Find where the given text appears and provide that cell's center as (X, Y) coordinate. 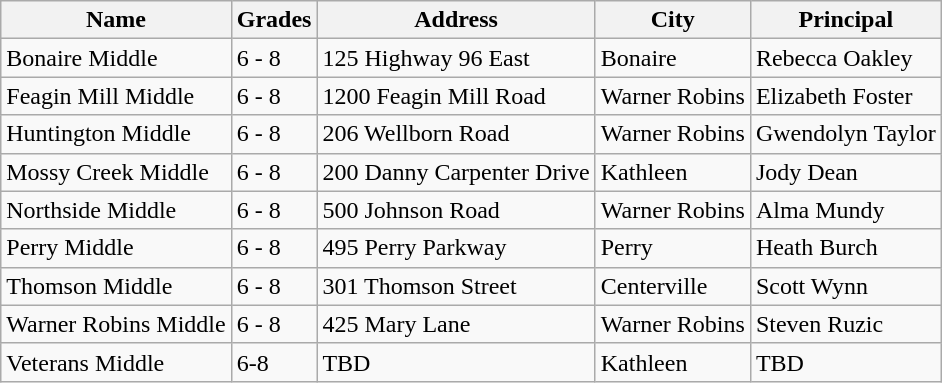
Alma Mundy (846, 210)
Rebecca Oakley (846, 58)
301 Thomson Street (456, 286)
Perry Middle (116, 248)
Veterans Middle (116, 362)
125 Highway 96 East (456, 58)
Huntington Middle (116, 134)
Principal (846, 20)
Address (456, 20)
200 Danny Carpenter Drive (456, 172)
Thomson Middle (116, 286)
1200 Feagin Mill Road (456, 96)
Bonaire (672, 58)
Northside Middle (116, 210)
Warner Robins Middle (116, 324)
206 Wellborn Road (456, 134)
Mossy Creek Middle (116, 172)
Perry (672, 248)
Bonaire Middle (116, 58)
Grades (274, 20)
Name (116, 20)
Elizabeth Foster (846, 96)
City (672, 20)
Feagin Mill Middle (116, 96)
495 Perry Parkway (456, 248)
Gwendolyn Taylor (846, 134)
6-8 (274, 362)
500 Johnson Road (456, 210)
Heath Burch (846, 248)
425 Mary Lane (456, 324)
Steven Ruzic (846, 324)
Jody Dean (846, 172)
Scott Wynn (846, 286)
Centerville (672, 286)
